For the text-containing cell, return its midpoint in [x, y] coordinate format. 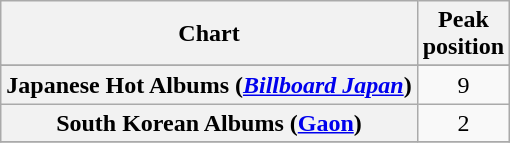
Japanese Hot Albums (Billboard Japan) [209, 85]
South Korean Albums (Gaon) [209, 123]
2 [463, 123]
Peakposition [463, 34]
9 [463, 85]
Chart [209, 34]
